Output the (X, Y) coordinate of the center of the cell containing the given text.  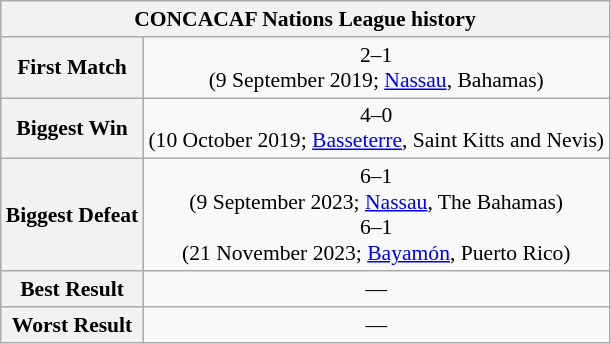
6–1 (9 September 2023; Nassau, The Bahamas) 6–1 (21 November 2023; Bayamón, Puerto Rico) (376, 215)
Biggest Defeat (72, 215)
2–1 (9 September 2019; Nassau, Bahamas) (376, 68)
CONCACAF Nations League history (305, 19)
4–0 (10 October 2019; Basseterre, Saint Kitts and Nevis) (376, 128)
First Match (72, 68)
Worst Result (72, 325)
Biggest Win (72, 128)
Best Result (72, 289)
